Return (x, y) of the center of cell containing provided text 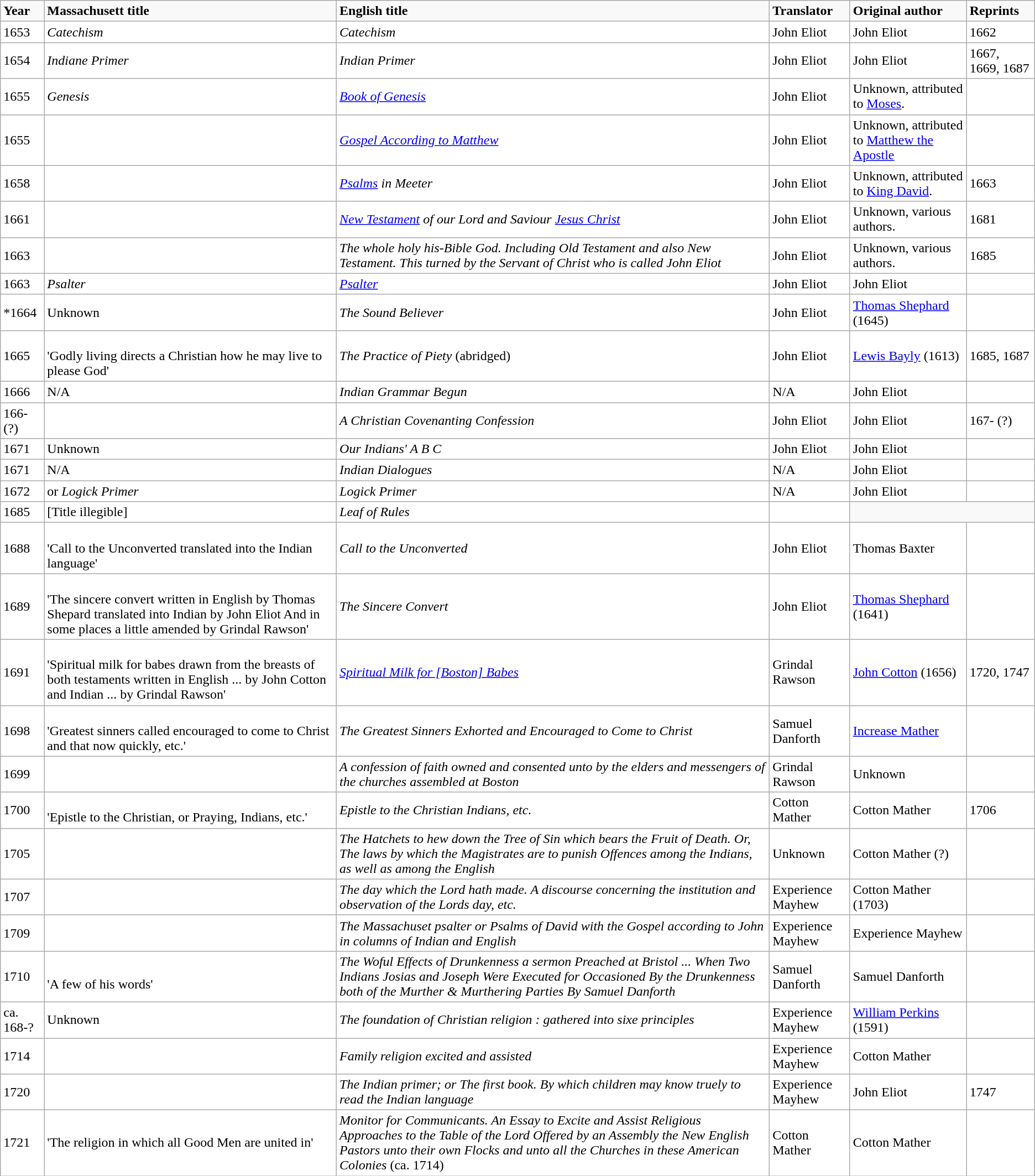
Indian Primer (553, 61)
1705 (22, 854)
Indian Dialogues (553, 470)
William Perkins (1591) (908, 1020)
The foundation of Christian religion : gathered into sixe principles (553, 1020)
A confession of faith owned and consented unto by the elders and messengers of the churches assembled at Boston (553, 774)
'The sincere convert written in English by Thomas Shepard translated into Indian by John Eliot And in some places a little amended by Grindal Rawson' (190, 606)
The Practice of Piety (abridged) (553, 356)
1747 (1001, 1092)
'Greatest sinners called encouraged to come to Christ and that now quickly, etc.' (190, 731)
1699 (22, 774)
Thomas Shephard (1645) (908, 312)
or Logick Primer (190, 491)
'Epistle to the Christian, or Praying, Indians, etc.' (190, 810)
1720, 1747 (1001, 673)
Unknown, attributed to Moses. (908, 96)
Thomas Baxter (908, 548)
The Greatest Sinners Exhorted and Encouraged to Come to Christ (553, 731)
Year (22, 11)
Thomas Shephard (1641) (908, 606)
1707 (22, 897)
English title (553, 11)
1720 (22, 1092)
1700 (22, 810)
Translator (809, 11)
Indian Grammar Begun (553, 392)
The whole holy his-Bible God. Including Old Testament and also New Testament. This turned by the Servant of Christ who is called John Eliot (553, 256)
167- (?) (1001, 420)
'Godly living directs a Christian how he may live to please God' (190, 356)
Call to the Unconverted (553, 548)
Unknown, attributed to Matthew the Apostle (908, 140)
Reprints (1001, 11)
1721 (22, 1143)
1667, 1669, 1687 (1001, 61)
New Testament of our Lord and Saviour Jesus Christ (553, 219)
The Massachuset psalter or Psalms of David with the Gospel according to John in columns of Indian and English (553, 933)
Psalms in Meeter (553, 184)
1681 (1001, 219)
1661 (22, 219)
ca. 168-? (22, 1020)
Leaf of Rules (553, 512)
Family religion excited and assisted (553, 1055)
1710 (22, 976)
Our Indians' A B C (553, 449)
1654 (22, 61)
John Cotton (1656) (908, 673)
1685, 1687 (1001, 356)
Original author (908, 11)
166- (?) (22, 420)
Epistle to the Christian Indians, etc. (553, 810)
1691 (22, 673)
The Indian primer; or The first book. By which children may know truely to read the Indian language (553, 1092)
1662 (1001, 32)
1665 (22, 356)
Unknown, attributed to King David. (908, 184)
1714 (22, 1055)
*1664 (22, 312)
Increase Mather (908, 731)
Cotton Mather (?) (908, 854)
1706 (1001, 810)
Massachusett title (190, 11)
Cotton Mather (1703) (908, 897)
'The religion in which all Good Men are united in' (190, 1143)
1658 (22, 184)
1709 (22, 933)
[Title illegible] (190, 512)
Logick Primer (553, 491)
The Sound Believer (553, 312)
1672 (22, 491)
1666 (22, 392)
Lewis Bayly (1613) (908, 356)
The day which the Lord hath made. A discourse concerning the institution and observation of the Lords day, etc. (553, 897)
A Christian Covenanting Confession (553, 420)
1688 (22, 548)
Spiritual Milk for [Boston] Babes (553, 673)
Book of Genesis (553, 96)
1689 (22, 606)
Gospel According to Matthew (553, 140)
The Sincere Convert (553, 606)
'A few of his words' (190, 976)
1698 (22, 731)
'Call to the Unconverted translated into the Indian language' (190, 548)
Genesis (190, 96)
'Spiritual milk for babes drawn from the breasts of both testaments written in English ... by John Cotton and Indian ... by Grindal Rawson' (190, 673)
Indiane Primer (190, 61)
1653 (22, 32)
